Capture the cell that displays the provided text and extract its (x, y) central coordinate. 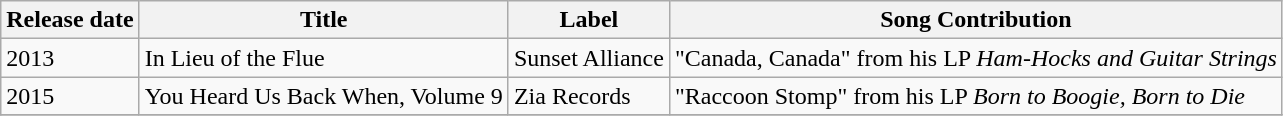
You Heard Us Back When, Volume 9 (324, 96)
Song Contribution (976, 20)
Sunset Alliance (588, 58)
Label (588, 20)
In Lieu of the Flue (324, 58)
"Raccoon Stomp" from his LP Born to Boogie, Born to Die (976, 96)
2013 (70, 58)
Release date (70, 20)
Zia Records (588, 96)
"Canada, Canada" from his LP Ham-Hocks and Guitar Strings (976, 58)
Title (324, 20)
2015 (70, 96)
